Capture the cell that displays the provided text and extract its (x, y) central coordinate. 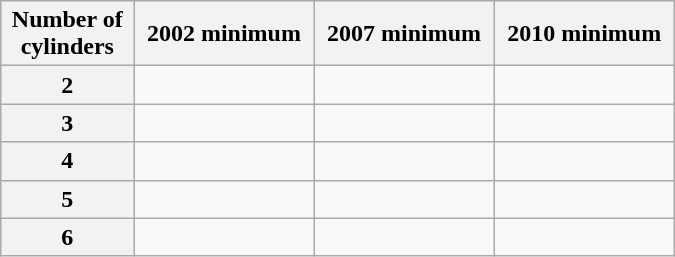
4 (68, 161)
6 (68, 237)
5 (68, 199)
Number ofcylinders (68, 34)
2007 minimum (404, 34)
3 (68, 123)
2 (68, 85)
2002 minimum (224, 34)
2010 minimum (584, 34)
